For the text-containing cell, return its midpoint in [x, y] coordinate format. 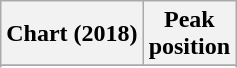
Peakposition [189, 34]
Chart (2018) [72, 34]
